Determine the [X, Y] coordinate at the center of the cell enclosing the given text.  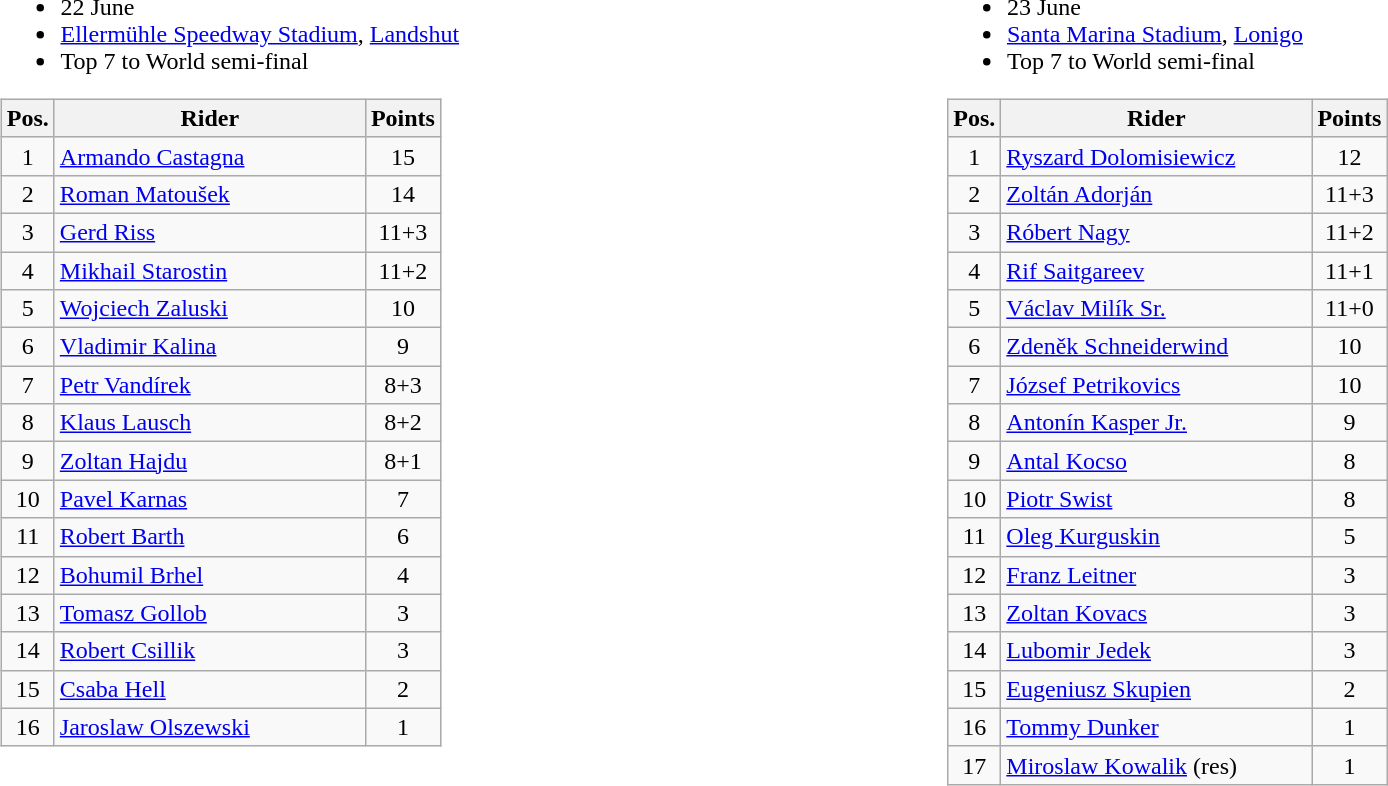
Zoltan Kovacs [1156, 613]
Jaroslaw Olszewski [210, 727]
Miroslaw Kowalik (res) [1156, 765]
8+1 [402, 461]
8+2 [402, 423]
Csaba Hell [210, 689]
Petr Vandírek [210, 385]
Tommy Dunker [1156, 727]
József Petrikovics [1156, 385]
Mikhail Starostin [210, 271]
Ryszard Dolomisiewicz [1156, 156]
Oleg Kurguskin [1156, 537]
Franz Leitner [1156, 575]
Antal Kocso [1156, 461]
Robert Barth [210, 537]
Václav Milík Sr. [1156, 309]
Antonín Kasper Jr. [1156, 423]
Zoltán Adorján [1156, 194]
Zoltan Hajdu [210, 461]
Pavel Karnas [210, 499]
Wojciech Zaluski [210, 309]
Vladimir Kalina [210, 347]
11+0 [1350, 309]
17 [974, 765]
Gerd Riss [210, 232]
Lubomir Jedek [1156, 651]
Zdeněk Schneiderwind [1156, 347]
11+1 [1350, 271]
Piotr Swist [1156, 499]
Eugeniusz Skupien [1156, 689]
Klaus Lausch [210, 423]
Bohumil Brhel [210, 575]
Armando Castagna [210, 156]
Róbert Nagy [1156, 232]
8+3 [402, 385]
Tomasz Gollob [210, 613]
Roman Matoušek [210, 194]
Rif Saitgareev [1156, 271]
Robert Csillik [210, 651]
